Provide the (x, y) coordinate of the cell's center where the given text is located.  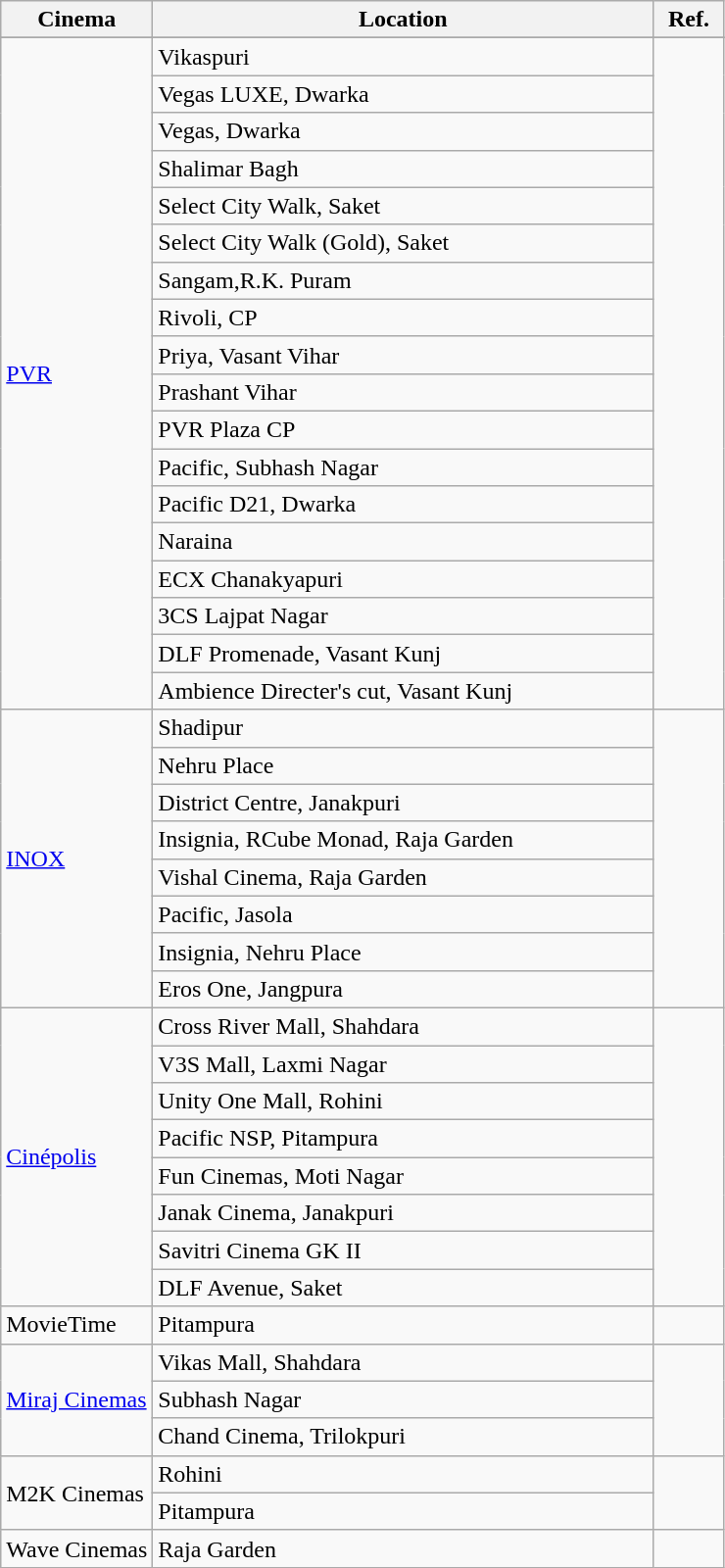
Cinema (76, 20)
Pacific, Subhash Nagar (404, 467)
Miraj Cinemas (76, 1399)
Insignia, Nehru Place (404, 952)
Cross River Mall, Shahdara (404, 1026)
Prashant Vihar (404, 392)
DLF Avenue, Saket (404, 1288)
M2K Cinemas (76, 1493)
Pacific NSP, Pitampura (404, 1139)
Cinépolis (76, 1156)
Insignia, RCube Monad, Raja Garden (404, 840)
ECX Chanakyapuri (404, 579)
Vikas Mall, Shahdara (404, 1362)
INOX (76, 858)
V3S Mall, Laxmi Nagar (404, 1063)
Nehru Place (404, 765)
Wave Cinemas (76, 1548)
Fun Cinemas, Moti Nagar (404, 1176)
Rivoli, CP (404, 318)
Rohini (404, 1474)
Sangam,R.K. Puram (404, 280)
Ref. (690, 20)
Janak Cinema, Janakpuri (404, 1213)
Vikaspuri (404, 57)
PVR Plaza CP (404, 429)
Shadipur (404, 728)
PVR (76, 374)
District Centre, Janakpuri (404, 803)
Select City Walk (Gold), Saket (404, 243)
Subhash Nagar (404, 1399)
DLF Promenade, Vasant Kunj (404, 654)
Vegas, Dwarka (404, 131)
Ambience Directer's cut, Vasant Kunj (404, 691)
Vishal Cinema, Raja Garden (404, 877)
Eros One, Jangpura (404, 989)
Pacific D21, Dwarka (404, 505)
Location (404, 20)
Shalimar Bagh (404, 169)
Select City Walk, Saket (404, 206)
Raja Garden (404, 1548)
3CS Lajpat Nagar (404, 616)
Unity One Mall, Rohini (404, 1102)
MovieTime (76, 1325)
Pacific, Jasola (404, 914)
Chand Cinema, Trilokpuri (404, 1437)
Priya, Vasant Vihar (404, 355)
Naraina (404, 542)
Vegas LUXE, Dwarka (404, 94)
Savitri Cinema GK II (404, 1250)
